Capture the cell that displays the provided text and extract its (x, y) central coordinate. 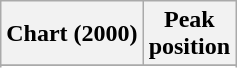
Chart (2000) (72, 34)
Peakposition (189, 34)
